Capture the cell that displays the provided text and extract its (X, Y) central coordinate. 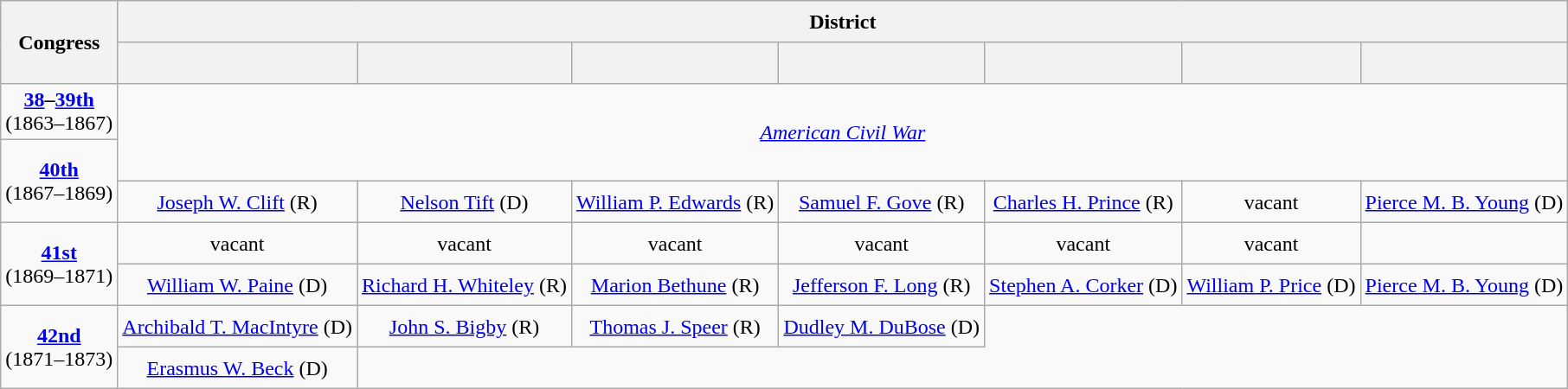
William P. Price (D) (1271, 285)
William P. Edwards (R) (675, 202)
American Civil War (843, 133)
Thomas J. Speer (R) (675, 327)
38–39th(1863–1867) (59, 112)
Joseph W. Clift (R) (237, 202)
John S. Bigby (R) (465, 327)
Congress (59, 42)
Archibald T. MacIntyre (D) (237, 327)
Nelson Tift (D) (465, 202)
Richard H. Whiteley (R) (465, 285)
William W. Paine (D) (237, 285)
Samuel F. Gove (R) (882, 202)
Dudley M. DuBose (D) (882, 327)
Stephen A. Corker (D) (1083, 285)
Marion Bethune (R) (675, 285)
District (843, 22)
Charles H. Prince (R) (1083, 202)
Erasmus W. Beck (D) (237, 368)
40th(1867–1869) (59, 182)
Jefferson F. Long (R) (882, 285)
42nd(1871–1873) (59, 348)
41st(1869–1871) (59, 265)
